Identify which cell holds the provided text, then report its (X, Y) central coordinate. 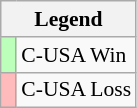
Legend (68, 19)
C-USA Win (76, 55)
C-USA Loss (76, 90)
